Return (X, Y) of the center of cell containing provided text 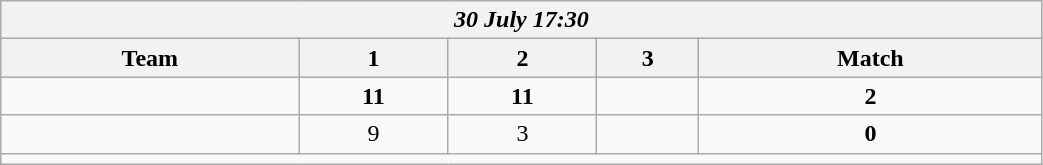
9 (374, 134)
Team (150, 58)
1 (374, 58)
30 July 17:30 (522, 20)
0 (870, 134)
Match (870, 58)
